Identify which cell holds the provided text, then report its [X, Y] central coordinate. 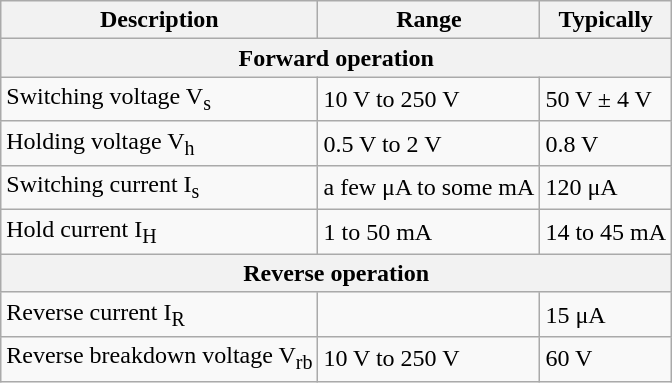
Switching current Is [160, 188]
60 V [606, 359]
Range [429, 20]
Holding voltage Vh [160, 143]
Reverse breakdown voltage Vrb [160, 359]
Description [160, 20]
Hold current IH [160, 232]
15 μA [606, 314]
Switching voltage Vs [160, 99]
Reverse operation [336, 273]
14 to 45 mA [606, 232]
Forward operation [336, 58]
Typically [606, 20]
a few μA to some mA [429, 188]
50 V ± 4 V [606, 99]
0.5 V to 2 V [429, 143]
120 μA [606, 188]
Reverse current IR [160, 314]
1 to 50 mA [429, 232]
0.8 V [606, 143]
